Extract the (X, Y) coordinate from the center of the cell holding the provided text.  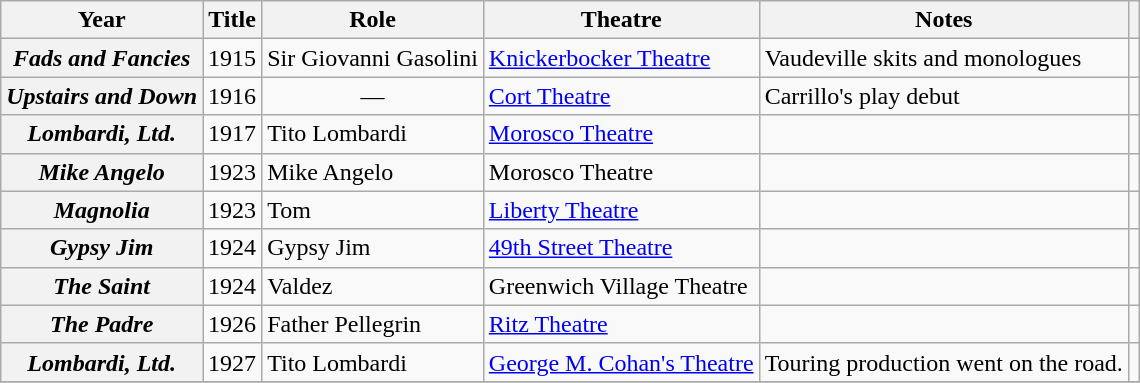
Sir Giovanni Gasolini (373, 58)
— (373, 96)
1917 (232, 134)
Magnolia (102, 210)
Theatre (621, 20)
1916 (232, 96)
The Saint (102, 286)
Touring production went on the road. (944, 362)
Liberty Theatre (621, 210)
Valdez (373, 286)
Notes (944, 20)
1915 (232, 58)
Ritz Theatre (621, 324)
Fads and Fancies (102, 58)
Cort Theatre (621, 96)
Knickerbocker Theatre (621, 58)
49th Street Theatre (621, 248)
George M. Cohan's Theatre (621, 362)
Greenwich Village Theatre (621, 286)
1926 (232, 324)
Carrillo's play debut (944, 96)
1927 (232, 362)
Tom (373, 210)
Role (373, 20)
Upstairs and Down (102, 96)
Father Pellegrin (373, 324)
Vaudeville skits and monologues (944, 58)
Year (102, 20)
The Padre (102, 324)
Title (232, 20)
